Capture the cell that displays the provided text and extract its (X, Y) central coordinate. 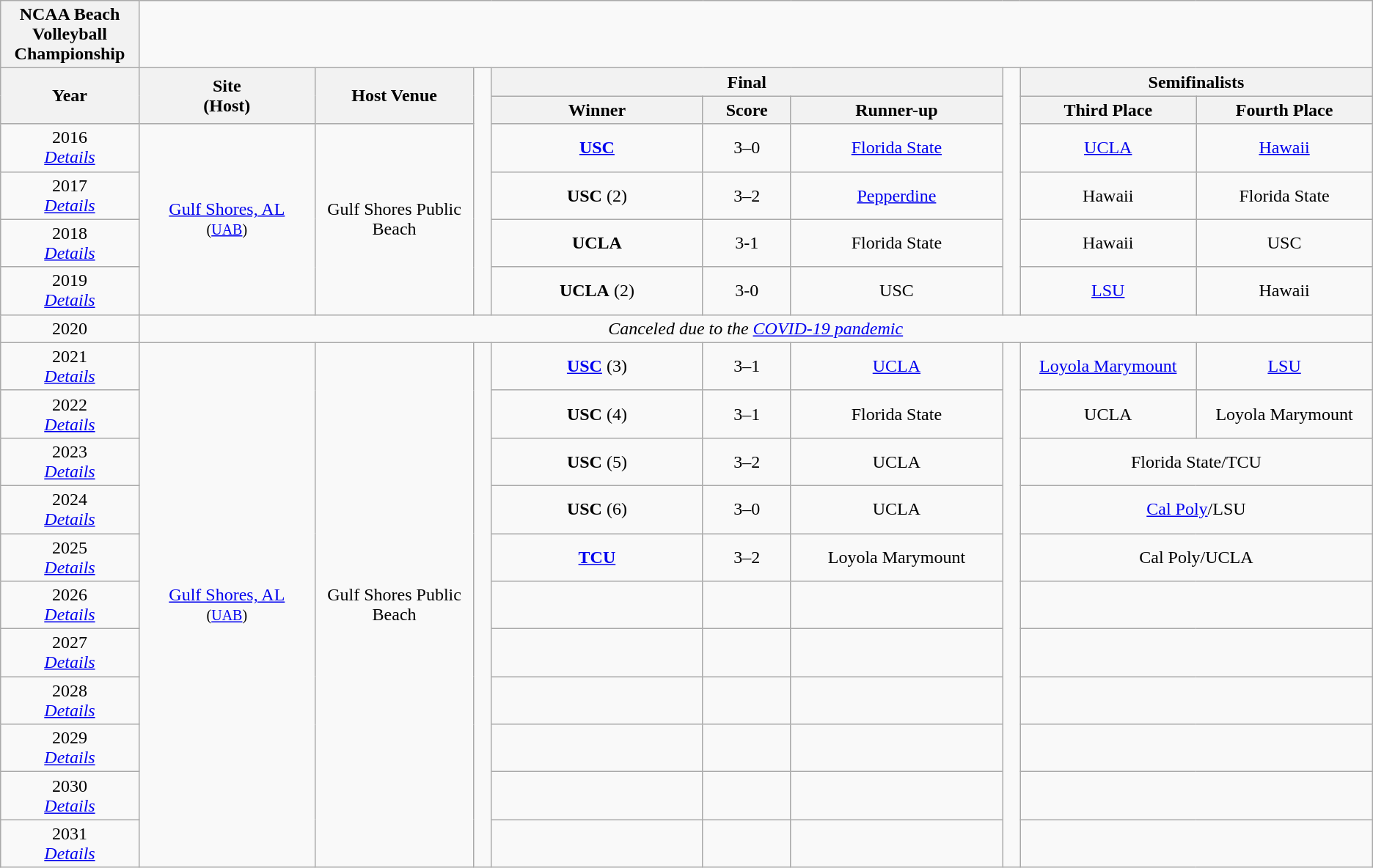
Score (747, 110)
2022 Details (70, 413)
USC (4) (597, 413)
USC (5) (597, 462)
Site(Host) (227, 96)
Final (747, 82)
2024 Details (70, 509)
Pepperdine (896, 195)
2031 Details (70, 843)
USC (3) (597, 367)
2020 (70, 328)
2025 Details (70, 557)
Florida State/TCU (1197, 462)
Year (70, 96)
Third Place (1108, 110)
Runner-up (896, 110)
2026 Details (70, 606)
2030 Details (70, 796)
2028 Details (70, 701)
3-0 (747, 290)
2019 Details (70, 290)
2017 Details (70, 195)
NCAA Beach Volleyball Championship (70, 34)
2023 Details (70, 462)
Cal Poly/LSU (1197, 509)
Winner (597, 110)
Cal Poly/UCLA (1197, 557)
Fourth Place (1284, 110)
2016 Details (70, 148)
TCU (597, 557)
USC (2) (597, 195)
Canceled due to the COVID-19 pandemic (755, 328)
2021 Details (70, 367)
3-1 (747, 243)
USC (6) (597, 509)
2027 Details (70, 652)
Host Venue (394, 96)
UCLA (2) (597, 290)
2029 Details (70, 748)
Semifinalists (1197, 82)
2018 Details (70, 243)
